Return [x, y] of the center of cell containing provided text 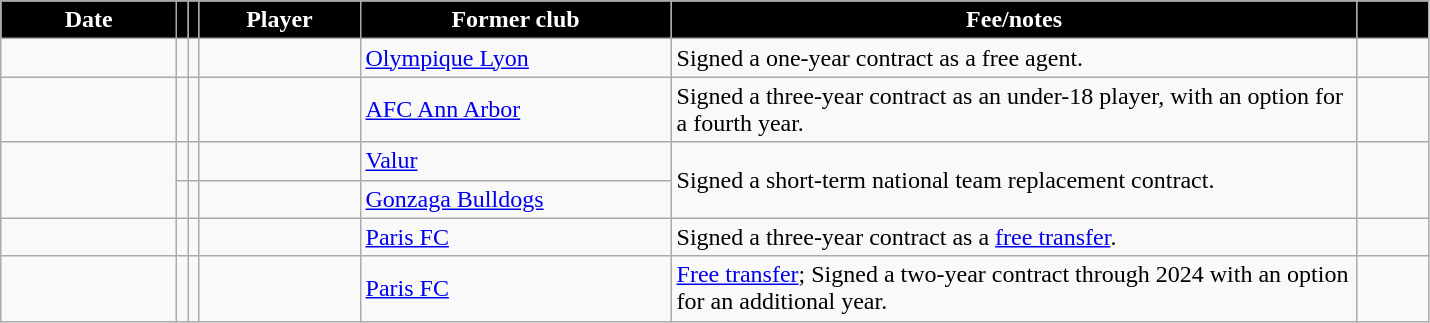
Free transfer; Signed a two-year contract through 2024 with an option for an additional year. [1014, 288]
Signed a one-year contract as a free agent. [1014, 58]
Signed a short-term national team replacement contract. [1014, 180]
Date [89, 20]
Valur [516, 161]
Fee/notes [1014, 20]
Player [280, 20]
Olympique Lyon [516, 58]
AFC Ann Arbor [516, 110]
Former club [516, 20]
Gonzaga Bulldogs [516, 199]
Signed a three-year contract as an under-18 player, with an option for a fourth year. [1014, 110]
Signed a three-year contract as a free transfer. [1014, 237]
